Search for the cell housing the specified text and yield its [x, y] center coordinate. 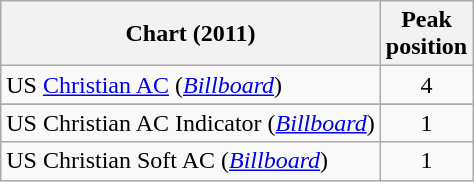
US Christian AC (Billboard) [191, 85]
4 [426, 85]
US Christian AC Indicator (Billboard) [191, 123]
Chart (2011) [191, 34]
US Christian Soft AC (Billboard) [191, 161]
Peak position [426, 34]
